Pinpoint the cell where the given text exists, returning its [X, Y] midpoint coordinate. 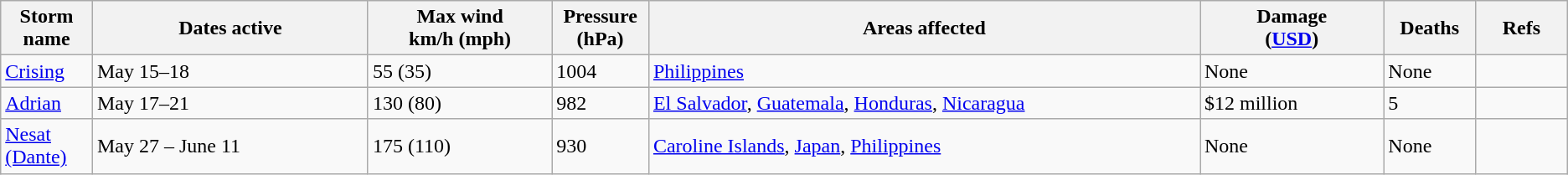
Refs [1521, 28]
Adrian [47, 103]
May 27 – June 11 [230, 146]
Deaths [1430, 28]
55 (35) [459, 71]
Areas affected [924, 28]
1004 [601, 71]
$12 million [1292, 103]
El Salvador, Guatemala, Honduras, Nicaragua [924, 103]
Storm name [47, 28]
930 [601, 146]
May 17–21 [230, 103]
Pressure(hPa) [601, 28]
Max windkm/h (mph) [459, 28]
5 [1430, 103]
Caroline Islands, Japan, Philippines [924, 146]
130 (80) [459, 103]
Damage(USD) [1292, 28]
Crising [47, 71]
175 (110) [459, 146]
Dates active [230, 28]
May 15–18 [230, 71]
Philippines [924, 71]
982 [601, 103]
Nesat (Dante) [47, 146]
